Extract the [x, y] coordinate from the center of the cell holding the provided text.  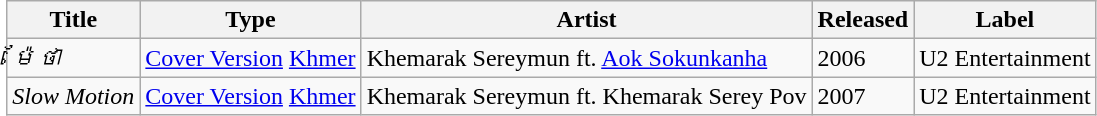
Title [74, 20]
2006 [863, 58]
Released [863, 20]
Khemarak Sereymun ft. Khemarak Serey Pov [586, 96]
Label [1005, 20]
Type [250, 20]
Khemarak Sereymun ft. Aok Sokunkanha [586, 58]
ម៉ែថា [74, 58]
2007 [863, 96]
Artist [586, 20]
Slow Motion [74, 96]
